Detect which cell encompasses the target text, then output its [x, y] center coordinate. 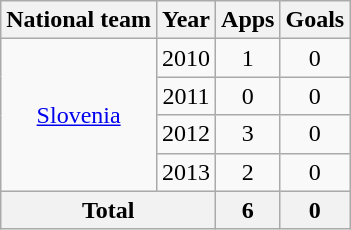
2 [248, 172]
2013 [186, 172]
Apps [248, 20]
Slovenia [79, 115]
Total [108, 210]
Goals [315, 20]
Year [186, 20]
2011 [186, 96]
2012 [186, 134]
National team [79, 20]
2010 [186, 58]
1 [248, 58]
3 [248, 134]
6 [248, 210]
